From the cell containing the given text, extract its center point as [X, Y] coordinate. 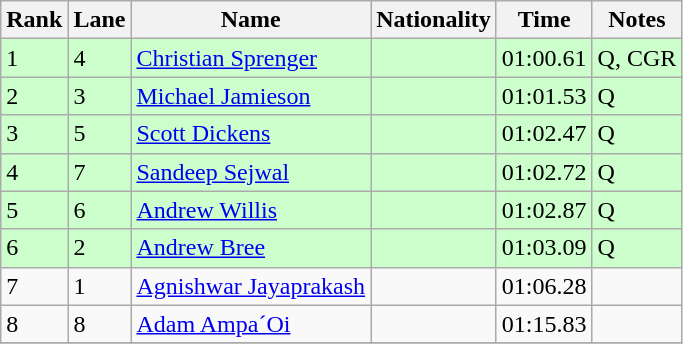
01:01.53 [544, 96]
Andrew Bree [251, 248]
Christian Sprenger [251, 58]
Time [544, 20]
Michael Jamieson [251, 96]
Sandeep Sejwal [251, 172]
Name [251, 20]
Nationality [434, 20]
Adam Ampa´Oi [251, 324]
01:15.83 [544, 324]
01:02.47 [544, 134]
01:00.61 [544, 58]
Scott Dickens [251, 134]
Q, CGR [637, 58]
Notes [637, 20]
01:02.87 [544, 210]
01:03.09 [544, 248]
01:02.72 [544, 172]
Agnishwar Jayaprakash [251, 286]
Andrew Willis [251, 210]
Lane [100, 20]
01:06.28 [544, 286]
Rank [34, 20]
